From the cell containing the given text, extract its center point as [X, Y] coordinate. 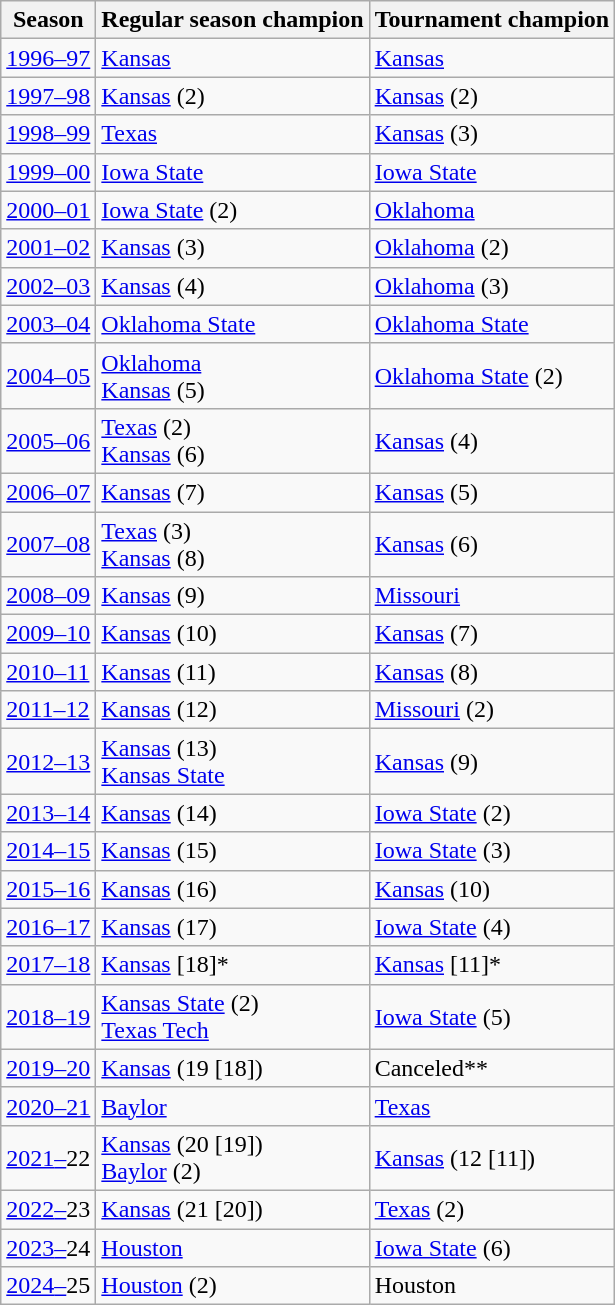
1998–99 [48, 134]
Regular season champion [232, 20]
1997–98 [48, 96]
Kansas (16) [232, 889]
2002–03 [48, 286]
2010–11 [48, 672]
Texas (2) [492, 1209]
2001–02 [48, 248]
2020–21 [48, 1106]
2008–09 [48, 596]
Kansas (21 [20]) [232, 1209]
Missouri [492, 596]
2019–20 [48, 1068]
2011–12 [48, 710]
Kansas (12 [11]) [492, 1158]
Iowa State (4) [492, 927]
2009–10 [48, 634]
Iowa State (5) [492, 1016]
Houston (2) [232, 1286]
2013–14 [48, 813]
2021–22 [48, 1158]
2022–23 [48, 1209]
Season [48, 20]
2015–16 [48, 889]
2007–08 [48, 544]
Kansas (8) [492, 672]
2004–05 [48, 376]
2018–19 [48, 1016]
2014–15 [48, 851]
Kansas (12) [232, 710]
Oklahoma (3) [492, 286]
2024–25 [48, 1286]
Kansas (15) [232, 851]
2017–18 [48, 965]
2006–07 [48, 492]
2023–24 [48, 1247]
Kansas (20 [19])Baylor (2) [232, 1158]
Kansas (13)Kansas State [232, 762]
2012–13 [48, 762]
Missouri (2) [492, 710]
Kansas [11]* [492, 965]
Kansas (5) [492, 492]
1999–00 [48, 172]
Kansas State (2)Texas Tech [232, 1016]
Kansas (19 [18]) [232, 1068]
Oklahoma State (2) [492, 376]
Texas (2)Kansas (6) [232, 440]
Kansas (11) [232, 672]
2016–17 [48, 927]
Tournament champion [492, 20]
2003–04 [48, 324]
2005–06 [48, 440]
Iowa State (6) [492, 1247]
Kansas (14) [232, 813]
Iowa State (3) [492, 851]
1996–97 [48, 58]
Kansas (6) [492, 544]
Oklahoma [492, 210]
Oklahoma (2) [492, 248]
Kansas [18]* [232, 965]
OklahomaKansas (5) [232, 376]
Kansas (17) [232, 927]
Canceled** [492, 1068]
Baylor [232, 1106]
Texas (3)Kansas (8) [232, 544]
2000–01 [48, 210]
